Search for the cell housing the specified text and yield its [x, y] center coordinate. 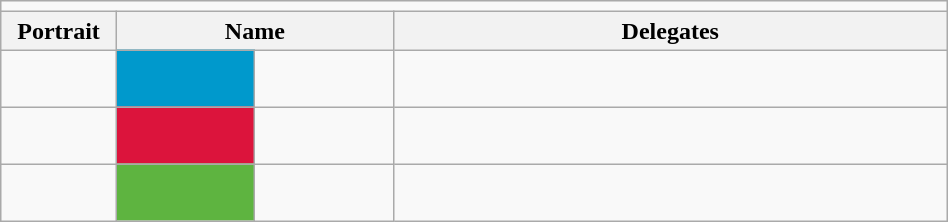
Portrait [59, 31]
Delegates [670, 31]
Name [254, 31]
